Output the (x, y) coordinate of the center of the cell containing the given text.  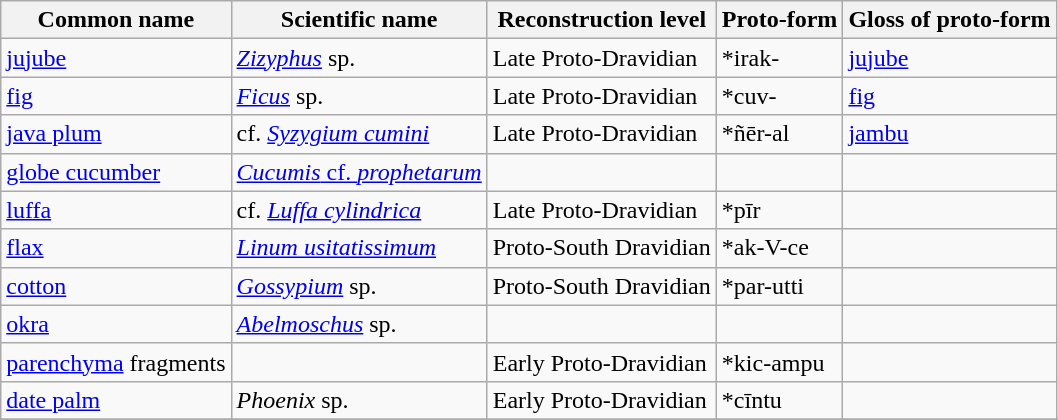
Zizyphus sp. (359, 58)
java plum (116, 134)
Common name (116, 20)
Ficus sp. (359, 96)
*kic-ampu (780, 362)
jambu (950, 134)
globe cucumber (116, 172)
cf. Syzygium cumini (359, 134)
parenchyma fragments (116, 362)
Proto-form (780, 20)
*pīr (780, 210)
*irak- (780, 58)
Reconstruction level (602, 20)
Gloss of proto-form (950, 20)
luffa (116, 210)
cotton (116, 286)
Phoenix sp. (359, 400)
date palm (116, 400)
Linum usitatissimum (359, 248)
Scientific name (359, 20)
Gossypium sp. (359, 286)
*ak-V-ce (780, 248)
okra (116, 324)
*par-utti (780, 286)
flax (116, 248)
*cīntu (780, 400)
*cuv- (780, 96)
cf. Luffa cylindrica (359, 210)
Abelmoschus sp. (359, 324)
*ñēr-al (780, 134)
Cucumis cf. prophetarum (359, 172)
